Return [x, y] of the center of cell containing provided text 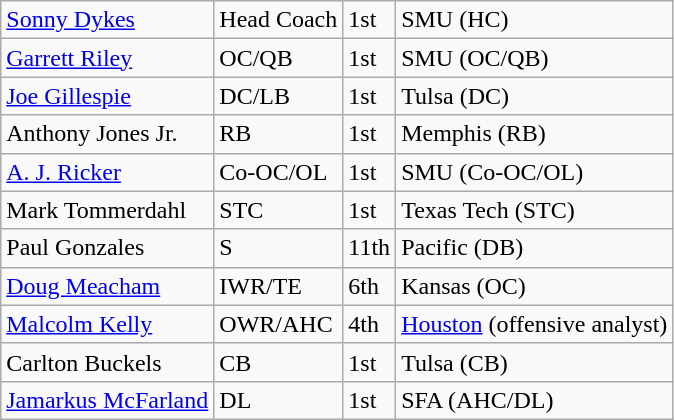
Carlton Buckels [108, 362]
Sonny Dykes [108, 20]
Paul Gonzales [108, 248]
Memphis (RB) [534, 134]
SMU (HC) [534, 20]
Anthony Jones Jr. [108, 134]
SMU (OC/QB) [534, 58]
DC/LB [278, 96]
Mark Tommerdahl [108, 210]
DL [278, 400]
Jamarkus McFarland [108, 400]
SMU (Co-OC/OL) [534, 172]
Joe Gillespie [108, 96]
Tulsa (DC) [534, 96]
Doug Meacham [108, 286]
Pacific (DB) [534, 248]
STC [278, 210]
Head Coach [278, 20]
Texas Tech (STC) [534, 210]
S [278, 248]
SFA (AHC/DL) [534, 400]
Garrett Riley [108, 58]
Kansas (OC) [534, 286]
CB [278, 362]
Tulsa (CB) [534, 362]
11th [370, 248]
OC/QB [278, 58]
Houston (offensive analyst) [534, 324]
4th [370, 324]
RB [278, 134]
A. J. Ricker [108, 172]
OWR/AHC [278, 324]
Malcolm Kelly [108, 324]
IWR/TE [278, 286]
Co-OC/OL [278, 172]
6th [370, 286]
